Pinpoint the cell where the given text exists, returning its (x, y) midpoint coordinate. 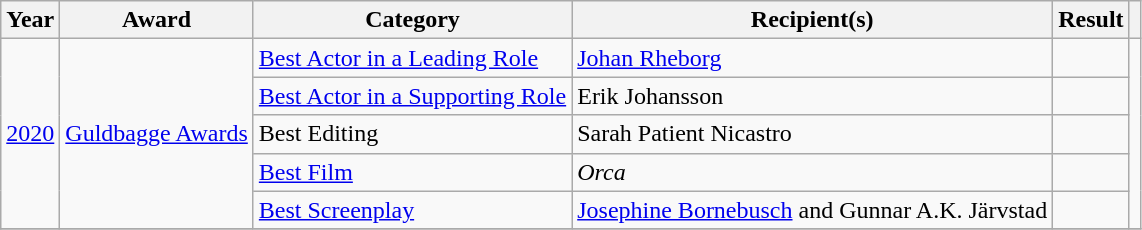
Year (30, 20)
Result (1091, 20)
Guldbagge Awards (157, 134)
Johan Rheborg (812, 58)
Sarah Patient Nicastro (812, 134)
Best Actor in a Leading Role (412, 58)
Josephine Bornebusch and Gunnar A.K. Järvstad (812, 210)
Best Editing (412, 134)
Best Actor in a Supporting Role (412, 96)
Recipient(s) (812, 20)
Orca (812, 172)
Award (157, 20)
Category (412, 20)
2020 (30, 134)
Best Film (412, 172)
Best Screenplay (412, 210)
Erik Johansson (812, 96)
